From the cell containing the given text, extract its center point as (x, y) coordinate. 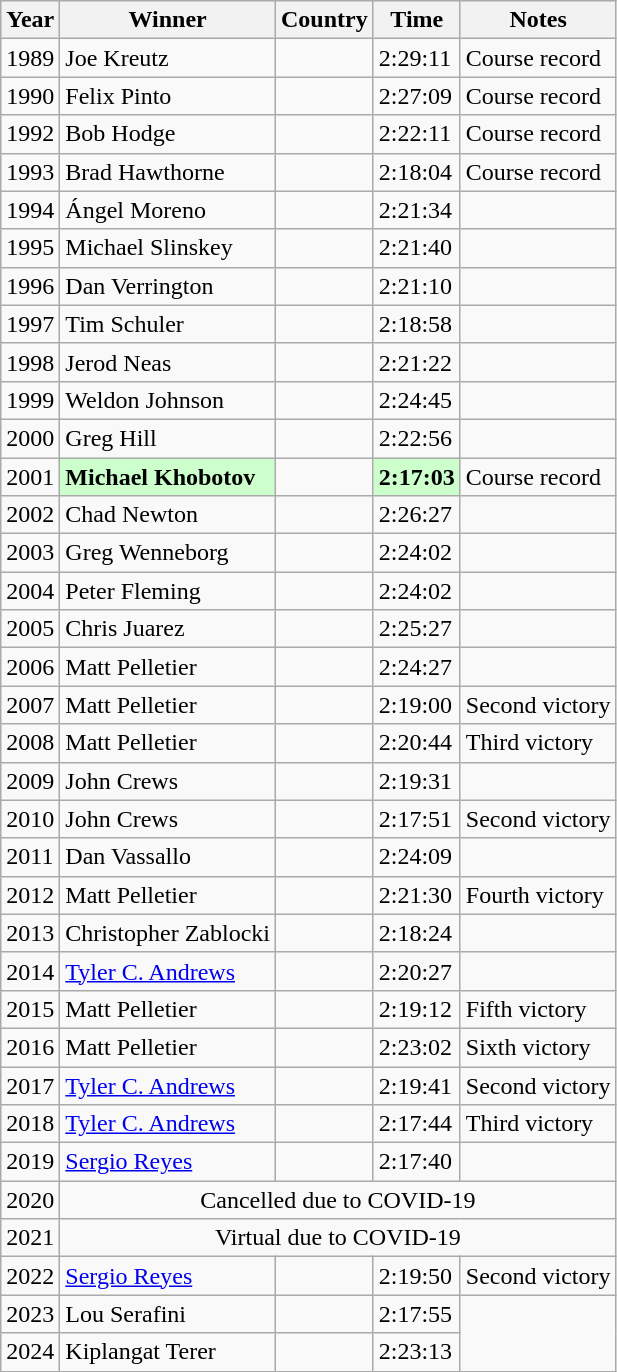
2:19:50 (416, 1276)
1993 (30, 172)
2:22:11 (416, 134)
2:23:02 (416, 1047)
2001 (30, 477)
2:19:00 (416, 705)
2:18:24 (416, 933)
Lou Serafini (168, 1314)
2:21:34 (416, 210)
2002 (30, 515)
Felix Pinto (168, 96)
2024 (30, 1352)
Chad Newton (168, 515)
Tim Schuler (168, 324)
Dan Vassallo (168, 857)
2012 (30, 895)
2:21:30 (416, 895)
Country (325, 20)
2:20:27 (416, 971)
2000 (30, 438)
2:23:13 (416, 1352)
Virtual due to COVID-19 (338, 1238)
2:18:04 (416, 172)
Brad Hawthorne (168, 172)
Christopher Zablocki (168, 933)
2003 (30, 553)
Michael Slinskey (168, 248)
2020 (30, 1200)
2:17:51 (416, 819)
2008 (30, 743)
Chris Juarez (168, 629)
Notes (538, 20)
2019 (30, 1162)
2:17:44 (416, 1124)
1992 (30, 134)
1995 (30, 248)
2:19:31 (416, 781)
Year (30, 20)
2:20:44 (416, 743)
2:17:55 (416, 1314)
2011 (30, 857)
2018 (30, 1124)
Dan Verrington (168, 286)
2014 (30, 971)
2017 (30, 1085)
Kiplangat Terer (168, 1352)
2021 (30, 1238)
Bob Hodge (168, 134)
2:29:11 (416, 58)
2:19:12 (416, 1009)
2007 (30, 705)
1997 (30, 324)
1996 (30, 286)
2006 (30, 667)
2:21:22 (416, 362)
Michael Khobotov (168, 477)
1989 (30, 58)
2016 (30, 1047)
2:19:41 (416, 1085)
1999 (30, 400)
2:22:56 (416, 438)
2:24:27 (416, 667)
2:21:10 (416, 286)
2015 (30, 1009)
1990 (30, 96)
Cancelled due to COVID-19 (338, 1200)
2:17:03 (416, 477)
2:25:27 (416, 629)
Sixth victory (538, 1047)
2013 (30, 933)
Winner (168, 20)
Greg Hill (168, 438)
2022 (30, 1276)
2:17:40 (416, 1162)
Greg Wenneborg (168, 553)
1998 (30, 362)
1994 (30, 210)
Fifth victory (538, 1009)
2:24:09 (416, 857)
2005 (30, 629)
Time (416, 20)
2:21:40 (416, 248)
2009 (30, 781)
2:18:58 (416, 324)
2023 (30, 1314)
Fourth victory (538, 895)
Peter Fleming (168, 591)
2:27:09 (416, 96)
Ángel Moreno (168, 210)
2004 (30, 591)
2:26:27 (416, 515)
Jerod Neas (168, 362)
Joe Kreutz (168, 58)
Weldon Johnson (168, 400)
2010 (30, 819)
2:24:45 (416, 400)
